Return the (x, y) coordinate for the center point of the cell that contains the specified text.  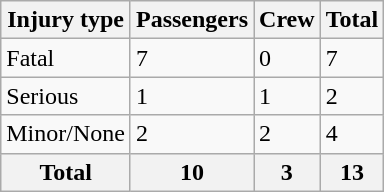
Crew (288, 20)
13 (352, 172)
4 (352, 134)
Serious (66, 96)
Injury type (66, 20)
3 (288, 172)
Passengers (192, 20)
Minor/None (66, 134)
Fatal (66, 58)
10 (192, 172)
0 (288, 58)
